Return (x, y) of the center of cell containing provided text 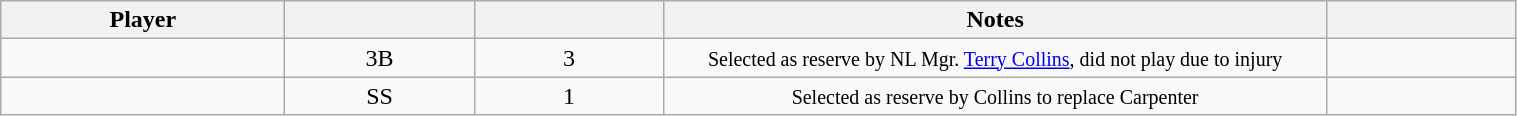
Selected as reserve by NL Mgr. Terry Collins, did not play due to injury (996, 58)
Selected as reserve by Collins to replace Carpenter (996, 96)
Player (143, 20)
3 (568, 58)
Notes (996, 20)
3B (380, 58)
1 (568, 96)
SS (380, 96)
